Locate the cell with the specified text and output its (x, y) center coordinate. 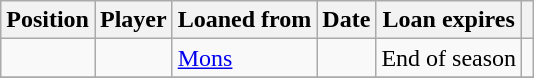
End of season (449, 58)
Mons (244, 58)
Position (48, 20)
Date (346, 20)
Loaned from (244, 20)
Player (133, 20)
Loan expires (449, 20)
